Return the [X, Y] coordinate for the center point of the cell that contains the specified text.  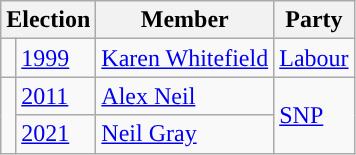
2021 [56, 134]
Member [185, 20]
Labour [314, 58]
Election [48, 20]
SNP [314, 115]
Karen Whitefield [185, 58]
1999 [56, 58]
Party [314, 20]
Neil Gray [185, 134]
Alex Neil [185, 96]
2011 [56, 96]
